Identify which cell holds the provided text, then report its (x, y) central coordinate. 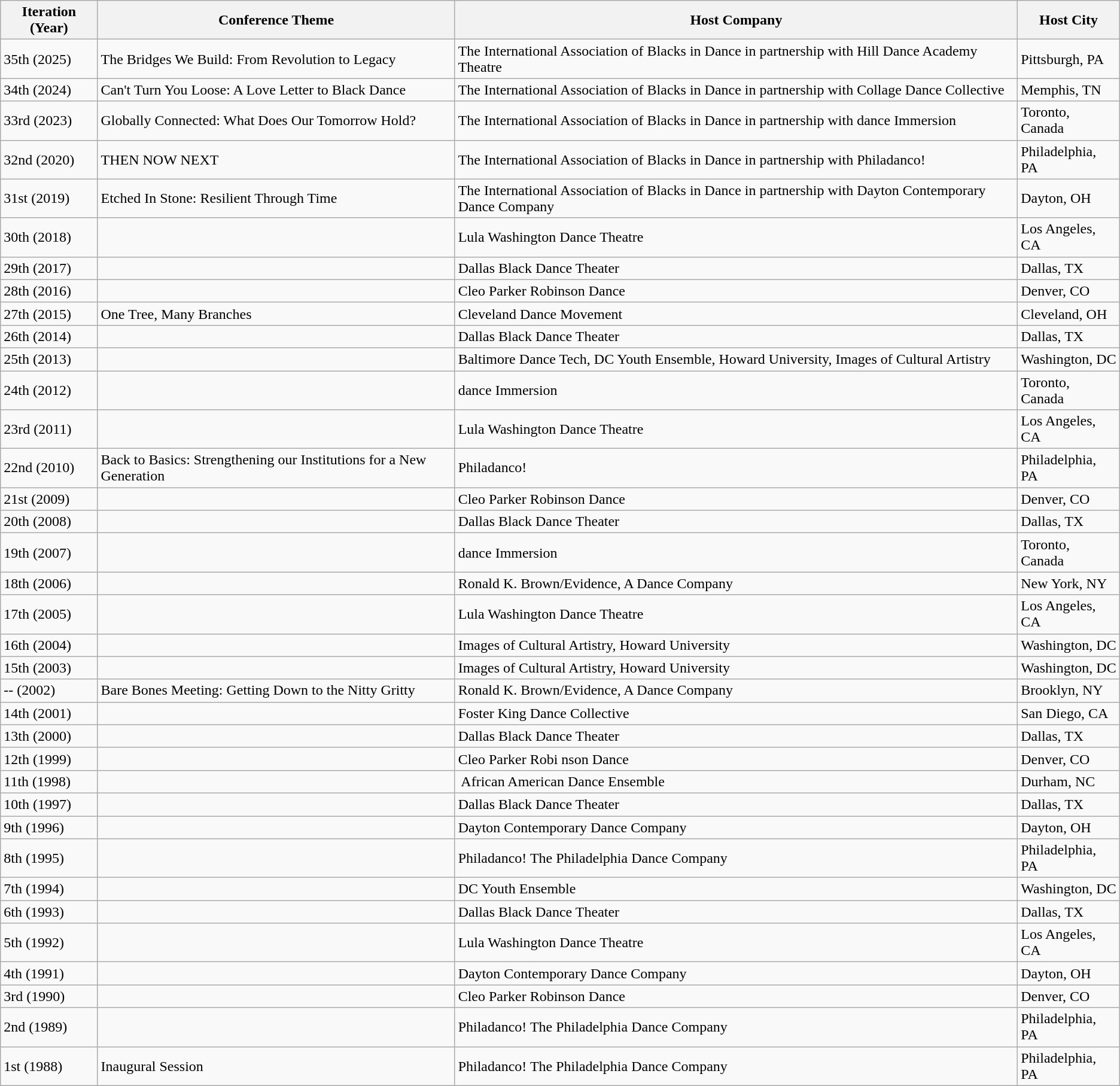
18th (2006) (49, 583)
32nd (2020) (49, 159)
Host City (1069, 20)
Iteration (Year) (49, 20)
2nd (1989) (49, 1027)
African American Dance Ensemble (736, 781)
Bare Bones Meeting: Getting Down to the Nitty Gritty (276, 690)
Baltimore Dance Tech, DC Youth Ensemble, Howard University, Images of Cultural Artistry (736, 359)
The Bridges We Build: From Revolution to Legacy (276, 59)
3rd (1990) (49, 996)
San Diego, CA (1069, 713)
Memphis, TN (1069, 90)
Host Company (736, 20)
Back to Basics: Strengthening our Institutions for a New Generation (276, 468)
The International Association of Blacks in Dance in partnership with Hill Dance Academy Theatre (736, 59)
21st (2009) (49, 499)
6th (1993) (49, 912)
1st (1988) (49, 1066)
THEN NOW NEXT (276, 159)
9th (1996) (49, 828)
Globally Connected: What Does Our Tomorrow Hold? (276, 121)
Cleo Parker Robi nson Dance (736, 759)
Inaugural Session (276, 1066)
Can't Turn You Loose: A Love Letter to Black Dance (276, 90)
The International Association of Blacks in Dance in partnership with Dayton Contemporary Dance Company (736, 199)
The International Association of Blacks in Dance in partnership with Collage Dance Collective (736, 90)
7th (1994) (49, 889)
22nd (2010) (49, 468)
13th (2000) (49, 736)
14th (2001) (49, 713)
5th (1992) (49, 943)
17th (2005) (49, 614)
27th (2015) (49, 314)
31st (2019) (49, 199)
24th (2012) (49, 390)
One Tree, Many Branches (276, 314)
Durham, NC (1069, 781)
34th (2024) (49, 90)
Conference Theme (276, 20)
New York, NY (1069, 583)
12th (1999) (49, 759)
DC Youth Ensemble (736, 889)
35th (2025) (49, 59)
28th (2016) (49, 291)
Foster King Dance Collective (736, 713)
-- (2002) (49, 690)
Etched In Stone: Resilient Through Time (276, 199)
The International Association of Blacks in Dance in partnership with dance Immersion (736, 121)
Brooklyn, NY (1069, 690)
11th (1998) (49, 781)
26th (2014) (49, 336)
The International Association of Blacks in Dance in partnership with Philadanco! (736, 159)
16th (2004) (49, 645)
Cleveland, OH (1069, 314)
Cleveland Dance Movement (736, 314)
15th (2003) (49, 668)
4th (1991) (49, 974)
23rd (2011) (49, 430)
8th (1995) (49, 858)
Philadanco! (736, 468)
Pittsburgh, PA (1069, 59)
10th (1997) (49, 804)
30th (2018) (49, 237)
29th (2017) (49, 268)
25th (2013) (49, 359)
20th (2008) (49, 522)
19th (2007) (49, 553)
33rd (2023) (49, 121)
